Return [X, Y] of the center of cell containing provided text 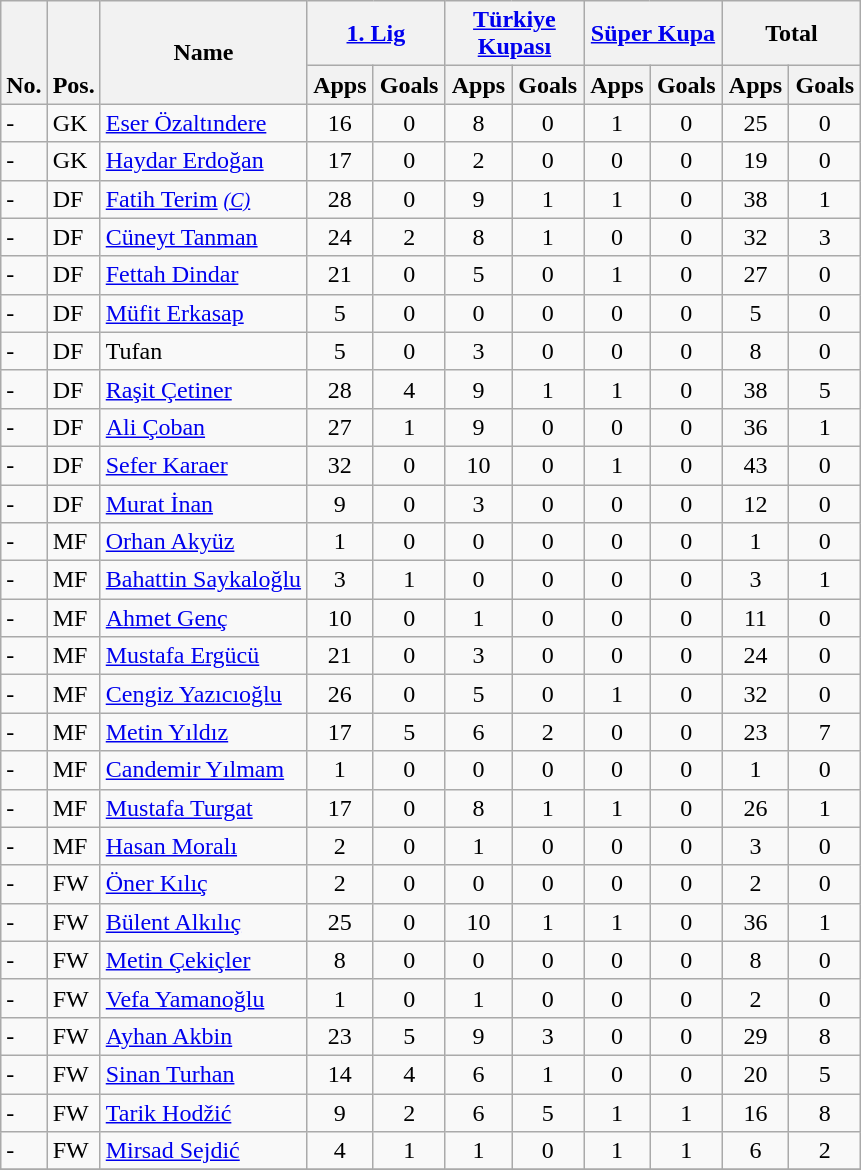
Cüneyt Tanman [203, 237]
Eser Özaltındere [203, 123]
11 [756, 618]
No. [24, 52]
Ahmet Genç [203, 618]
12 [756, 503]
Türkiye Kupası [514, 34]
Candemir Yılmam [203, 770]
Müfit Erkasap [203, 313]
7 [825, 732]
Metin Çekiçler [203, 960]
Mustafa Ergücü [203, 656]
Hasan Moralı [203, 846]
Fettah Dindar [203, 275]
Bülent Alkılıç [203, 922]
Name [203, 52]
Pos. [74, 52]
43 [756, 465]
Sefer Karaer [203, 465]
Mirsad Sejdić [203, 1151]
Mustafa Turgat [203, 808]
20 [756, 1074]
Fatih Terim (C) [203, 199]
Raşit Çetiner [203, 389]
Orhan Akyüz [203, 542]
29 [756, 1036]
Tufan [203, 351]
Metin Yıldız [203, 732]
19 [756, 161]
Cengiz Yazıcıoğlu [203, 694]
1. Lig [376, 34]
Ayhan Akbin [203, 1036]
Bahattin Saykaloğlu [203, 580]
Murat İnan [203, 503]
Ali Çoban [203, 427]
14 [340, 1074]
Tarik Hodžić [203, 1113]
Haydar Erdoğan [203, 161]
Öner Kılıç [203, 884]
Vefa Yamanoğlu [203, 998]
Sinan Turhan [203, 1074]
Total [792, 34]
Süper Kupa [654, 34]
